Pinpoint the cell where the given text exists, returning its (X, Y) midpoint coordinate. 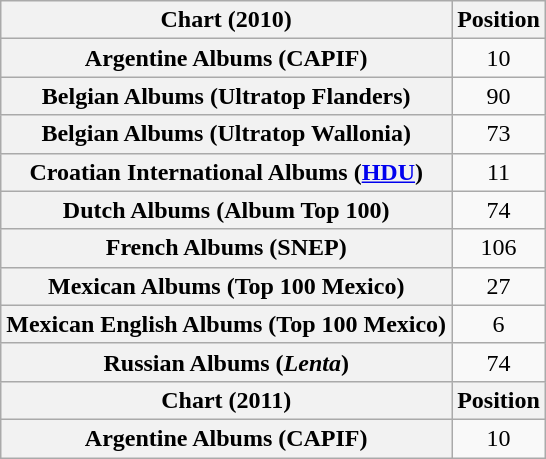
27 (499, 286)
French Albums (SNEP) (226, 248)
Mexican Albums (Top 100 Mexico) (226, 286)
73 (499, 134)
Croatian International Albums (HDU) (226, 172)
Chart (2011) (226, 400)
11 (499, 172)
106 (499, 248)
Dutch Albums (Album Top 100) (226, 210)
Chart (2010) (226, 20)
Mexican English Albums (Top 100 Mexico) (226, 324)
Belgian Albums (Ultratop Wallonia) (226, 134)
Russian Albums (Lenta) (226, 362)
Belgian Albums (Ultratop Flanders) (226, 96)
6 (499, 324)
90 (499, 96)
